Pinpoint the cell where the given text exists, returning its [X, Y] midpoint coordinate. 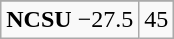
NCSU −27.5 [70, 20]
45 [156, 20]
